Identify which cell holds the provided text, then report its [x, y] central coordinate. 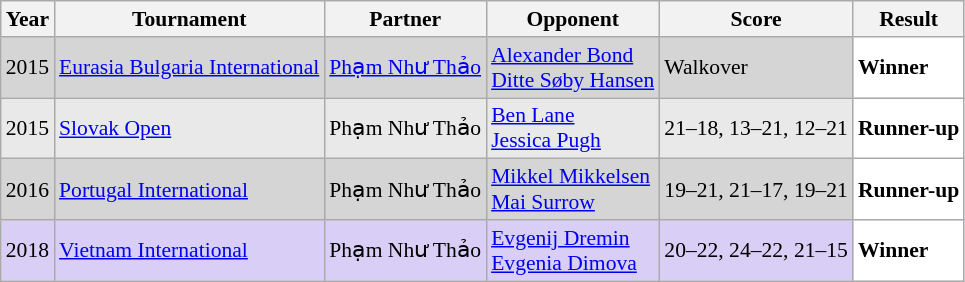
Evgenij Dremin Evgenia Dimova [572, 250]
2016 [28, 190]
Eurasia Bulgaria International [189, 68]
19–21, 21–17, 19–21 [756, 190]
Vietnam International [189, 250]
Walkover [756, 68]
Alexander Bond Ditte Søby Hansen [572, 68]
Tournament [189, 19]
Portugal International [189, 190]
Slovak Open [189, 128]
20–22, 24–22, 21–15 [756, 250]
Year [28, 19]
Mikkel Mikkelsen Mai Surrow [572, 190]
2018 [28, 250]
21–18, 13–21, 12–21 [756, 128]
Result [908, 19]
Opponent [572, 19]
Partner [405, 19]
Score [756, 19]
Ben Lane Jessica Pugh [572, 128]
